Find where the given text appears and provide that cell's center as [X, Y] coordinate. 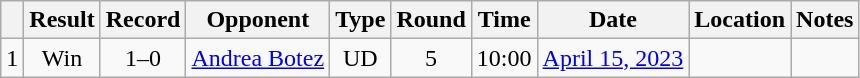
Opponent [258, 20]
Round [431, 20]
10:00 [504, 58]
Notes [825, 20]
1 [12, 58]
UD [360, 58]
5 [431, 58]
Time [504, 20]
April 15, 2023 [613, 58]
Location [740, 20]
Type [360, 20]
Record [143, 20]
Result [62, 20]
Andrea Botez [258, 58]
Win [62, 58]
Date [613, 20]
1–0 [143, 58]
